Pinpoint the cell where the given text exists, returning its (X, Y) midpoint coordinate. 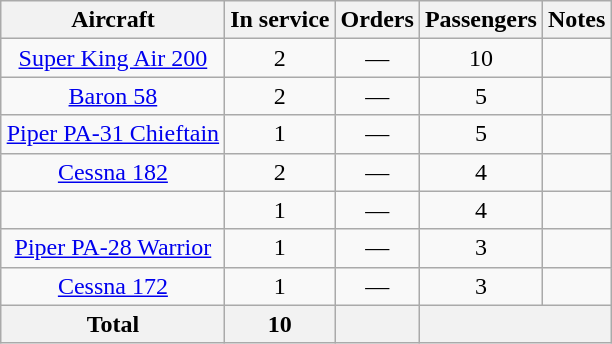
Orders (377, 20)
Baron 58 (113, 96)
Notes (576, 20)
In service (280, 20)
Aircraft (113, 20)
Piper PA-31 Chieftain (113, 134)
Super King Air 200 (113, 58)
Cessna 172 (113, 286)
Passengers (480, 20)
Total (113, 324)
Piper PA-28 Warrior (113, 248)
Cessna 182 (113, 172)
